For the text-containing cell, return its midpoint in (x, y) coordinate format. 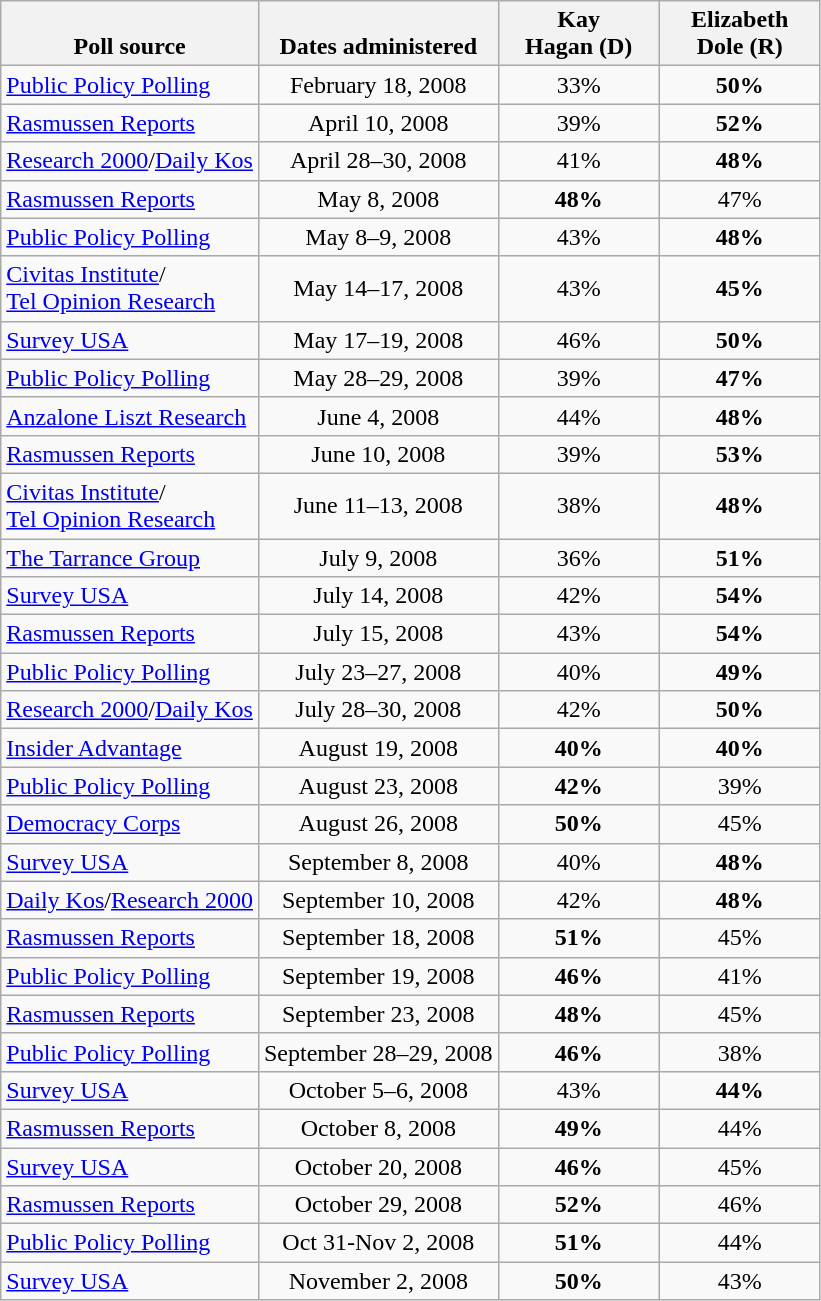
August 19, 2008 (378, 748)
Dates administered (378, 34)
53% (740, 454)
The Tarrance Group (130, 557)
May 14–17, 2008 (378, 288)
April 10, 2008 (378, 123)
Anzalone Liszt Research (130, 416)
October 8, 2008 (378, 1128)
May 28–29, 2008 (378, 378)
July 9, 2008 (378, 557)
September 28–29, 2008 (378, 1052)
August 26, 2008 (378, 824)
May 8, 2008 (378, 199)
May 8–9, 2008 (378, 237)
April 28–30, 2008 (378, 161)
36% (578, 557)
Oct 31-Nov 2, 2008 (378, 1243)
May 17–19, 2008 (378, 340)
September 23, 2008 (378, 1014)
February 18, 2008 (378, 85)
June 11–13, 2008 (378, 506)
Democracy Corps (130, 824)
October 20, 2008 (378, 1167)
September 8, 2008 (378, 862)
July 14, 2008 (378, 596)
October 5–6, 2008 (378, 1090)
August 23, 2008 (378, 786)
July 15, 2008 (378, 634)
ElizabethDole (R) (740, 34)
July 23–27, 2008 (378, 672)
September 18, 2008 (378, 938)
Insider Advantage (130, 748)
November 2, 2008 (378, 1281)
June 10, 2008 (378, 454)
September 10, 2008 (378, 900)
KayHagan (D) (578, 34)
Daily Kos/Research 2000 (130, 900)
June 4, 2008 (378, 416)
October 29, 2008 (378, 1205)
September 19, 2008 (378, 976)
Poll source (130, 34)
July 28–30, 2008 (378, 710)
33% (578, 85)
